Find where the given text appears and provide that cell's center as (X, Y) coordinate. 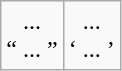
... “ ... ” (32, 36)
... ‘ ... ’ (92, 36)
